Detect which cell encompasses the target text, then output its (X, Y) center coordinate. 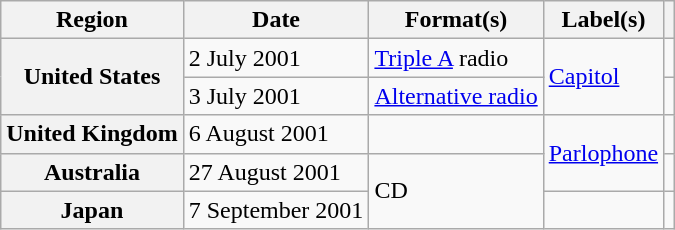
7 September 2001 (276, 210)
6 August 2001 (276, 134)
Japan (92, 210)
2 July 2001 (276, 58)
Format(s) (456, 20)
United States (92, 77)
CD (456, 191)
United Kingdom (92, 134)
Triple A radio (456, 58)
27 August 2001 (276, 172)
Capitol (603, 77)
Date (276, 20)
Alternative radio (456, 96)
Label(s) (603, 20)
Parlophone (603, 153)
3 July 2001 (276, 96)
Region (92, 20)
Australia (92, 172)
